Scan for the cell matching the given text and deliver its [X, Y] coordinate at center. 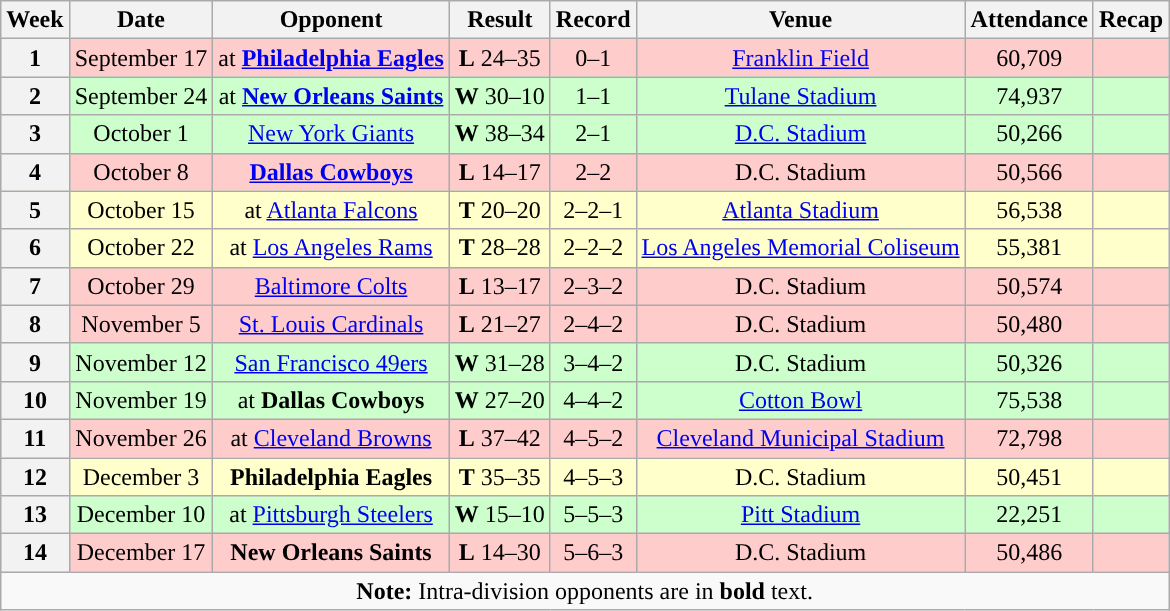
at New Orleans Saints [331, 96]
October 8 [141, 172]
Opponent [331, 20]
56,538 [1029, 210]
L 14–30 [500, 553]
October 1 [141, 134]
14 [35, 553]
W 15–10 [500, 515]
Venue [800, 20]
November 12 [141, 362]
5–6–3 [593, 553]
72,798 [1029, 438]
Atlanta Stadium [800, 210]
at Cleveland Browns [331, 438]
74,937 [1029, 96]
2–1 [593, 134]
50,480 [1029, 324]
2–3–2 [593, 286]
L 37–42 [500, 438]
1 [35, 58]
at Los Angeles Rams [331, 248]
at Dallas Cowboys [331, 400]
W 38–34 [500, 134]
9 [35, 362]
T 28–28 [500, 248]
2–2–1 [593, 210]
5–5–3 [593, 515]
December 17 [141, 553]
L 13–17 [500, 286]
60,709 [1029, 58]
50,451 [1029, 477]
4–4–2 [593, 400]
New York Giants [331, 134]
75,538 [1029, 400]
W 31–28 [500, 362]
at Philadelphia Eagles [331, 58]
1–1 [593, 96]
Los Angeles Memorial Coliseum [800, 248]
Dallas Cowboys [331, 172]
2–2–2 [593, 248]
10 [35, 400]
L 24–35 [500, 58]
L 21–27 [500, 324]
Week [35, 20]
Pitt Stadium [800, 515]
Tulane Stadium [800, 96]
November 19 [141, 400]
October 22 [141, 248]
13 [35, 515]
Franklin Field [800, 58]
50,574 [1029, 286]
7 [35, 286]
50,326 [1029, 362]
22,251 [1029, 515]
San Francisco 49ers [331, 362]
12 [35, 477]
6 [35, 248]
50,566 [1029, 172]
L 14–17 [500, 172]
2–4–2 [593, 324]
4–5–2 [593, 438]
3 [35, 134]
Result [500, 20]
Attendance [1029, 20]
50,486 [1029, 553]
at Atlanta Falcons [331, 210]
4 [35, 172]
4–5–3 [593, 477]
2–2 [593, 172]
November 26 [141, 438]
Cleveland Municipal Stadium [800, 438]
W 30–10 [500, 96]
Record [593, 20]
Recap [1130, 20]
at Pittsburgh Steelers [331, 515]
December 3 [141, 477]
Cotton Bowl [800, 400]
T 35–35 [500, 477]
Philadelphia Eagles [331, 477]
5 [35, 210]
T 20–20 [500, 210]
55,381 [1029, 248]
0–1 [593, 58]
December 10 [141, 515]
Baltimore Colts [331, 286]
October 15 [141, 210]
50,266 [1029, 134]
Date [141, 20]
3–4–2 [593, 362]
2 [35, 96]
September 17 [141, 58]
W 27–20 [500, 400]
St. Louis Cardinals [331, 324]
8 [35, 324]
Note: Intra-division opponents are in bold text. [585, 591]
New Orleans Saints [331, 553]
November 5 [141, 324]
September 24 [141, 96]
11 [35, 438]
October 29 [141, 286]
